Return the [X, Y] coordinate for the center point of the cell that contains the specified text.  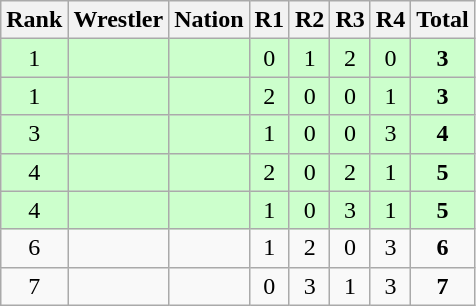
Total [443, 20]
Nation [209, 20]
R4 [390, 20]
R3 [350, 20]
Wrestler [118, 20]
Rank [34, 20]
R1 [269, 20]
R2 [309, 20]
